Output the (x, y) coordinate of the center of the cell containing the given text.  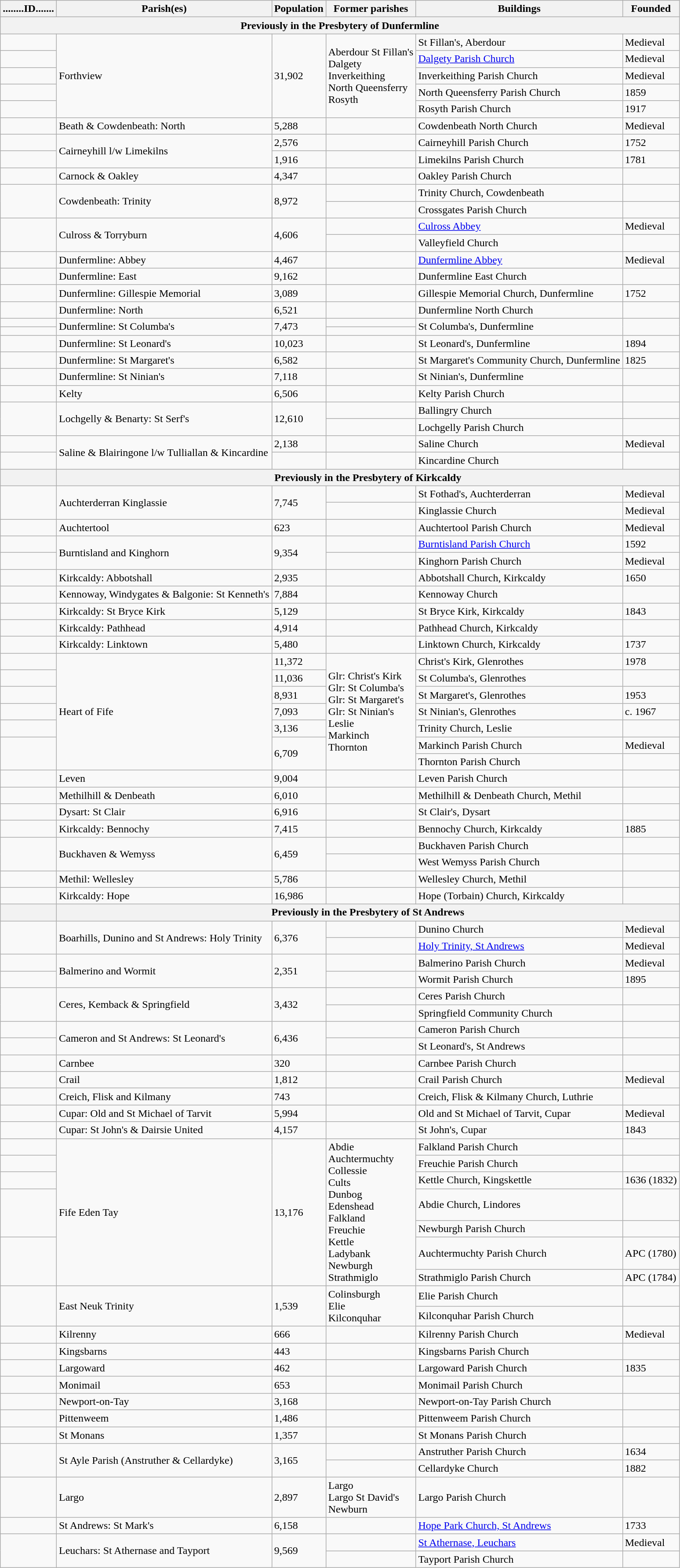
1882 (651, 1469)
1978 (651, 661)
Kilconquhar Parish Church (519, 1316)
Thornton Parish Church (519, 762)
Kettle Church, Kingskettle (519, 1180)
Methil: Wellesley (164, 879)
Fife Eden Tay (164, 1212)
Christ's Kirk, Glenrothes (519, 661)
Dunfermline: North (164, 310)
Trinity Church, Leslie (519, 728)
623 (299, 528)
Falkland Parish Church (519, 1147)
Dunfermline: East (164, 277)
Creich, Flisk & Kilmany Church, Luthrie (519, 1097)
Hope Park Church, St Andrews (519, 1526)
St Bryce Kirk, Kirkcaldy (519, 611)
6,376 (299, 937)
Carnbee Parish Church (519, 1063)
1953 (651, 695)
Saline & Blairingone l/w Tulliallan & Kincardine (164, 452)
653 (299, 1385)
1894 (651, 343)
5,480 (299, 645)
Kennoway Church (519, 594)
West Wemyss Parish Church (519, 862)
Boarhills, Dunino and St Andrews: Holy Trinity (164, 937)
Dunino Church (519, 929)
5,129 (299, 611)
7,884 (299, 594)
Previously in the Presbytery of Dunfermline (340, 26)
3,432 (299, 1004)
Lochgelly Parish Church (519, 427)
APC (1780) (651, 1253)
Valleyfield Church (519, 243)
6,158 (299, 1526)
Carnbee (164, 1063)
Methilhill & Denbeath Church, Methil (519, 795)
Pittenweem (164, 1418)
Beath & Cowdenbeath: North (164, 126)
Gillespie Memorial Church, Dunfermline (519, 293)
Monimail (164, 1385)
443 (299, 1351)
4,914 (299, 628)
Crail (164, 1080)
Kelty Parish Church (519, 394)
Abbotshall Church, Kirkcaldy (519, 578)
Crossgates Parish Church (519, 210)
10,023 (299, 343)
St Andrews: St Mark's (164, 1526)
St Fothad's, Auchterderran (519, 494)
Carnock & Oakley (164, 176)
Previously in the Presbytery of St Andrews (367, 912)
6,521 (299, 310)
Tayport Parish Church (519, 1559)
Inverkeithing Parish Church (519, 76)
Dunfermline: St Ninian's (164, 377)
1885 (651, 829)
........ID....... (29, 9)
Largoward Parish Church (519, 1368)
Parish(es) (164, 9)
Rosyth Parish Church (519, 109)
AbdieAuchtermuchtyCollessieCultsDunbogEdensheadFalklandFreuchieKettleLadybankNewburghStrathmiglo (371, 1212)
Auchtertool (164, 528)
7,745 (299, 503)
Dunfermline East Church (519, 277)
Heart of Fife (164, 711)
Hope (Torbain) Church, Kirkcaldy (519, 896)
St Athernase, Leuchars (519, 1542)
Leuchars: St Athernase and Tayport (164, 1551)
Holy Trinity, St Andrews (519, 946)
North Queensferry Parish Church (519, 92)
St Clair's, Dysart (519, 812)
7,093 (299, 711)
Leven Parish Church (519, 779)
c. 1967 (651, 711)
Dunfermline North Church (519, 310)
3,168 (299, 1401)
5,786 (299, 879)
7,473 (299, 327)
1917 (651, 109)
St Columba's, Glenrothes (519, 678)
11,036 (299, 678)
4,606 (299, 235)
6,506 (299, 394)
Glr: Christ's KirkGlr: St Columba'sGlr: St Margaret'sGlr: St Ninian'sLeslieMarkinchThornton (371, 711)
6,709 (299, 754)
St Ninian's, Dunfermline (519, 377)
Crail Parish Church (519, 1080)
5,994 (299, 1113)
Newburgh Parish Church (519, 1229)
ColinsburghElieKilconquhar (371, 1306)
1737 (651, 645)
St Monans Parish Church (519, 1435)
9,004 (299, 779)
Anstruther Parish Church (519, 1452)
St Fillan's, Aberdour (519, 42)
St Leonard's, Dunfermline (519, 343)
Kingsbarns (164, 1351)
1825 (651, 360)
9,569 (299, 1551)
Linktown Church, Kirkcaldy (519, 645)
Auchterderran Kinglassie (164, 503)
Kirkcaldy: St Bryce Kirk (164, 611)
13,176 (299, 1212)
7,118 (299, 377)
666 (299, 1335)
Freuchie Parish Church (519, 1163)
Dalgety Parish Church (519, 59)
Ceres Parish Church (519, 996)
Kinghorn Parish Church (519, 561)
Balmerino and Wormit (164, 971)
Cameron and St Andrews: St Leonard's (164, 1038)
Old and St Michael of Tarvit, Cupar (519, 1113)
Dunfermline: St Leonard's (164, 343)
9,162 (299, 277)
3,136 (299, 728)
LargoLargo St David'sNewburn (371, 1497)
Kilrenny (164, 1335)
Elie Parish Church (519, 1296)
Auchtertool Parish Church (519, 528)
5,288 (299, 126)
1,357 (299, 1435)
1634 (651, 1452)
St John's, Cupar (519, 1130)
St Columba's, Dunfermline (519, 327)
St Margaret's, Glenrothes (519, 695)
Dunfermline: St Columba's (164, 327)
Cairneyhill l/w Limekilns (164, 151)
East Neuk Trinity (164, 1306)
1781 (651, 159)
Pathhead Church, Kirkcaldy (519, 628)
31,902 (299, 76)
9,354 (299, 553)
1,539 (299, 1306)
Ceres, Kemback & Springfield (164, 1004)
Dunfermline: Gillespie Memorial (164, 293)
6,582 (299, 360)
Founded (651, 9)
Cowdenbeath North Church (519, 126)
6,459 (299, 854)
Cameron Parish Church (519, 1030)
Kirkcaldy: Bennochy (164, 829)
1650 (651, 578)
2,138 (299, 444)
Pittenweem Parish Church (519, 1418)
2,935 (299, 578)
1592 (651, 544)
Cellardyke Church (519, 1469)
Kincardine Church (519, 460)
Aberdour St Fillan'sDalgetyInverkeithingNorth QueensferryRosyth (371, 76)
Largoward (164, 1368)
Dunfermline: Abbey (164, 260)
7,415 (299, 829)
4,467 (299, 260)
Kennoway, Windygates & Balgonie: St Kenneth's (164, 594)
1895 (651, 979)
Leven (164, 779)
16,986 (299, 896)
Lochgelly & Benarty: St Serf's (164, 419)
Newport-on-Tay (164, 1401)
12,610 (299, 419)
Springfield Community Church (519, 1013)
Methilhill & Denbeath (164, 795)
3,165 (299, 1460)
Burntisland and Kinghorn (164, 553)
Kilrenny Parish Church (519, 1335)
Culross Abbey (519, 226)
St Leonard's, St Andrews (519, 1047)
Dunfermline: St Margaret's (164, 360)
1636 (1832) (651, 1180)
Burntisland Parish Church (519, 544)
2,897 (299, 1497)
Dysart: St Clair (164, 812)
Monimail Parish Church (519, 1385)
1859 (651, 92)
Cupar: St John's & Dairsie United (164, 1130)
Buckhaven Parish Church (519, 846)
462 (299, 1368)
St Ninian's, Glenrothes (519, 711)
APC (1784) (651, 1277)
4,157 (299, 1130)
1,916 (299, 159)
Bennochy Church, Kirkcaldy (519, 829)
Ballingry Church (519, 410)
Strathmiglo Parish Church (519, 1277)
8,972 (299, 201)
Creich, Flisk and Kilmany (164, 1097)
Cowdenbeath: Trinity (164, 201)
6,010 (299, 795)
Population (299, 9)
Former parishes (371, 9)
Previously in the Presbytery of Kirkcaldy (367, 477)
1,486 (299, 1418)
Kelty (164, 394)
Newport-on-Tay Parish Church (519, 1401)
Kinglassie Church (519, 511)
Buckhaven & Wemyss (164, 854)
1733 (651, 1526)
Wellesley Church, Methil (519, 879)
Oakley Parish Church (519, 176)
Wormit Parish Church (519, 979)
Largo Parish Church (519, 1497)
St Margaret's Community Church, Dunfermline (519, 360)
320 (299, 1063)
Limekilns Parish Church (519, 159)
2,351 (299, 971)
2,576 (299, 142)
1,812 (299, 1080)
Largo (164, 1497)
Culross & Torryburn (164, 235)
Markinch Parish Church (519, 745)
6,436 (299, 1038)
Cupar: Old and St Michael of Tarvit (164, 1113)
Buildings (519, 9)
St Ayle Parish (Anstruther & Cellardyke) (164, 1460)
3,089 (299, 293)
Kirkcaldy: Linktown (164, 645)
Kirkcaldy: Hope (164, 896)
Dunfermline Abbey (519, 260)
Balmerino Parish Church (519, 963)
Kingsbarns Parish Church (519, 1351)
1835 (651, 1368)
Abdie Church, Lindores (519, 1204)
4,347 (299, 176)
743 (299, 1097)
6,916 (299, 812)
Auchtermuchty Parish Church (519, 1253)
Cairneyhill Parish Church (519, 142)
11,372 (299, 661)
8,931 (299, 695)
Kirkcaldy: Abbotshall (164, 578)
Kirkcaldy: Pathhead (164, 628)
Saline Church (519, 444)
Forthview (164, 76)
St Monans (164, 1435)
Trinity Church, Cowdenbeath (519, 193)
